Determine the [X, Y] coordinate at the center of the cell enclosing the given text.  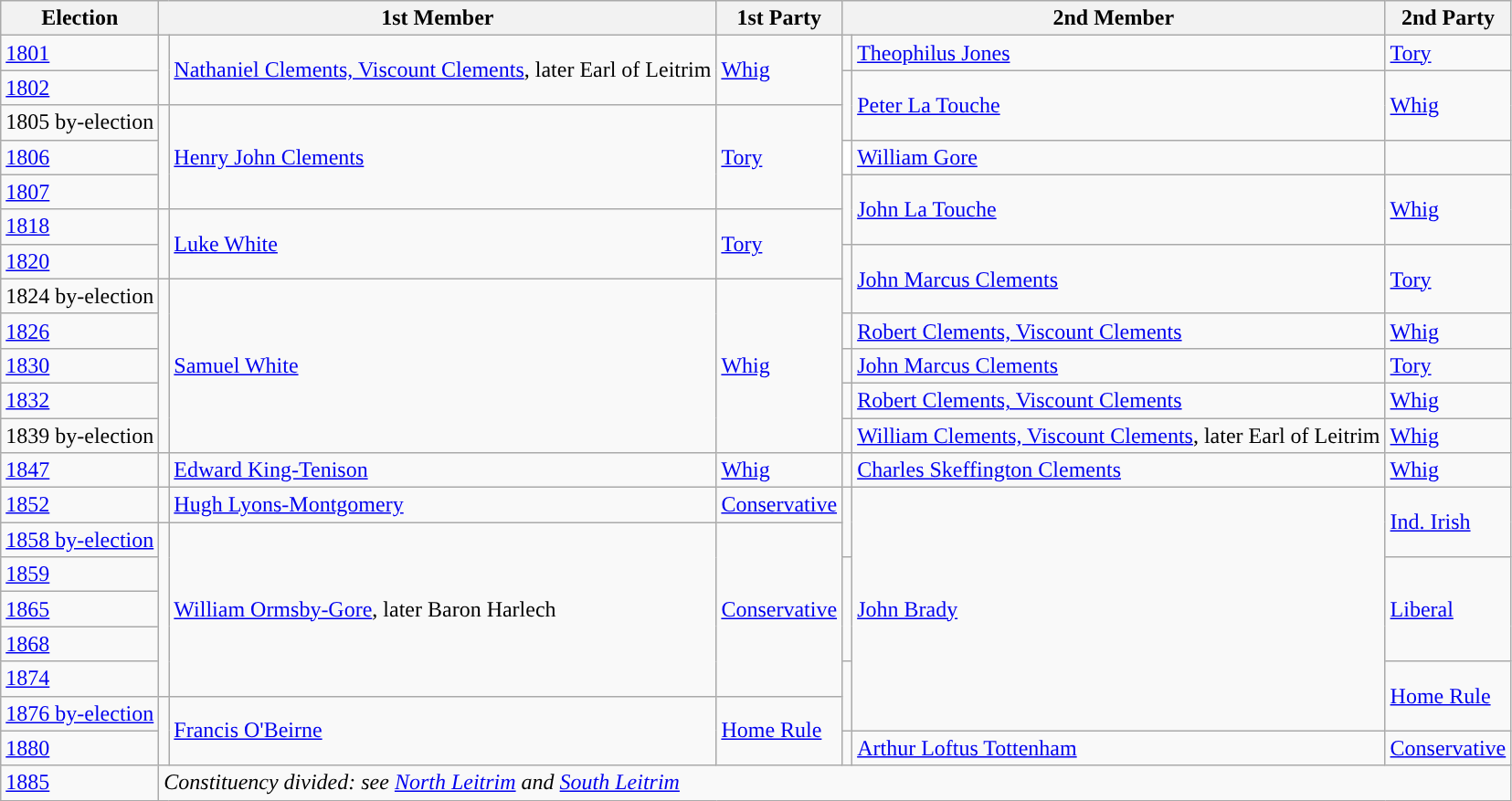
Hugh Lyons-Montgomery [442, 505]
Edward King-Tenison [442, 470]
Ind. Irish [1448, 522]
Constituency divided: see North Leitrim and South Leitrim [835, 783]
1880 [80, 748]
1839 by-election [80, 436]
1820 [80, 261]
1852 [80, 505]
1801 [80, 53]
1859 [80, 574]
Nathaniel Clements, Viscount Clements, later Earl of Leitrim [442, 70]
1868 [80, 644]
1824 by-election [80, 296]
1830 [80, 365]
1st Member [438, 18]
William Gore [1118, 157]
2nd Member [1114, 18]
Samuel White [442, 365]
Liberal [1448, 609]
1874 [80, 679]
Francis O'Beirne [442, 731]
1885 [80, 783]
1802 [80, 88]
Charles Skeffington Clements [1118, 470]
1826 [80, 331]
1832 [80, 400]
1876 by-election [80, 713]
Henry John Clements [442, 157]
1847 [80, 470]
Luke White [442, 244]
Theophilus Jones [1118, 53]
1807 [80, 192]
1865 [80, 609]
2nd Party [1448, 18]
1818 [80, 227]
Arthur Loftus Tottenham [1118, 748]
1805 by-election [80, 122]
1858 by-election [80, 540]
1806 [80, 157]
William Clements, Viscount Clements, later Earl of Leitrim [1118, 436]
John La Touche [1118, 209]
Election [80, 18]
1st Party [779, 18]
Peter La Touche [1118, 105]
John Brady [1118, 609]
William Ormsby-Gore, later Baron Harlech [442, 609]
